Extract the (X, Y) coordinate from the center of the cell holding the provided text.  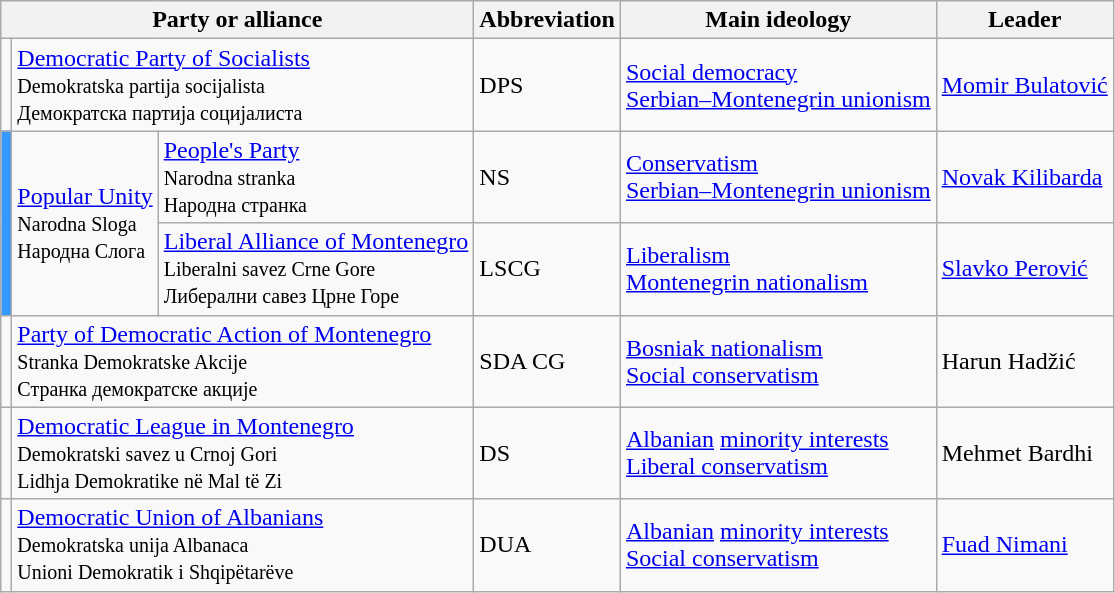
Party of Democratic Action of MontenegroStranka Demokratske AkcijeСтранка демократске акције (243, 361)
Liberal Alliance of MontenegroLiberalni savez Crne GoreЛиберални савез Црне Горе (316, 269)
Democratic Party of SocialistsDemokratska partija socijalistaДемократска партија социјалиста (243, 85)
Party or alliance (238, 20)
Fuad Nimani (1024, 545)
DUA (548, 545)
Democratic Union of AlbaniansDemokratska unija AlbanacaUnioni Demokratik i Shqipëtarëve (243, 545)
Harun Hadžić (1024, 361)
Bosniak nationalismSocial conservatism (778, 361)
LiberalismMontenegrin nationalism (778, 269)
Social democracySerbian–Montenegrin unionism (778, 85)
Slavko Perović (1024, 269)
Albanian minority interestsSocial conservatism (778, 545)
LSCG (548, 269)
SDA CG (548, 361)
Leader (1024, 20)
Popular UnityNarodna SlogaНародна Слога (85, 223)
Mehmet Bardhi (1024, 453)
ConservatismSerbian–Montenegrin unionism (778, 177)
Novak Kilibarda (1024, 177)
Momir Bulatović (1024, 85)
DPS (548, 85)
Albanian minority interestsLiberal conservatism (778, 453)
Abbreviation (548, 20)
Main ideology (778, 20)
People's PartyNarodna strankaНародна странка (316, 177)
DS (548, 453)
NS (548, 177)
Democratic League in MontenegroDemokratski savez u Crnoj GoriLidhja Demokratike në Mal të Zi (243, 453)
